Capture the cell that displays the provided text and extract its [X, Y] central coordinate. 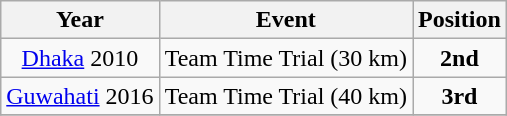
Year [80, 20]
2nd [460, 58]
Guwahati 2016 [80, 96]
Team Time Trial (30 km) [286, 58]
Position [460, 20]
Event [286, 20]
3rd [460, 96]
Dhaka 2010 [80, 58]
Team Time Trial (40 km) [286, 96]
